Capture the cell that displays the provided text and extract its [X, Y] central coordinate. 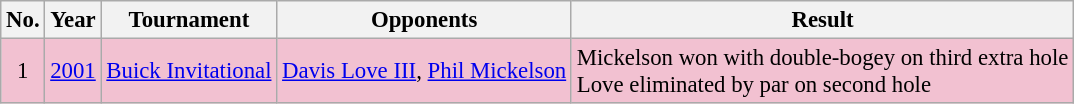
Davis Love III, Phil Mickelson [424, 72]
Mickelson won with double-bogey on third extra holeLove eliminated by par on second hole [822, 72]
Buick Invitational [189, 72]
Result [822, 20]
Year [73, 20]
Opponents [424, 20]
2001 [73, 72]
1 [23, 72]
Tournament [189, 20]
No. [23, 20]
